For the text-containing cell, return its midpoint in (X, Y) coordinate format. 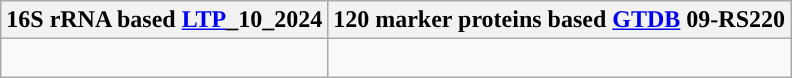
120 marker proteins based GTDB 09-RS220 (560, 20)
16S rRNA based LTP_10_2024 (164, 20)
